Identify which cell holds the provided text, then report its (x, y) central coordinate. 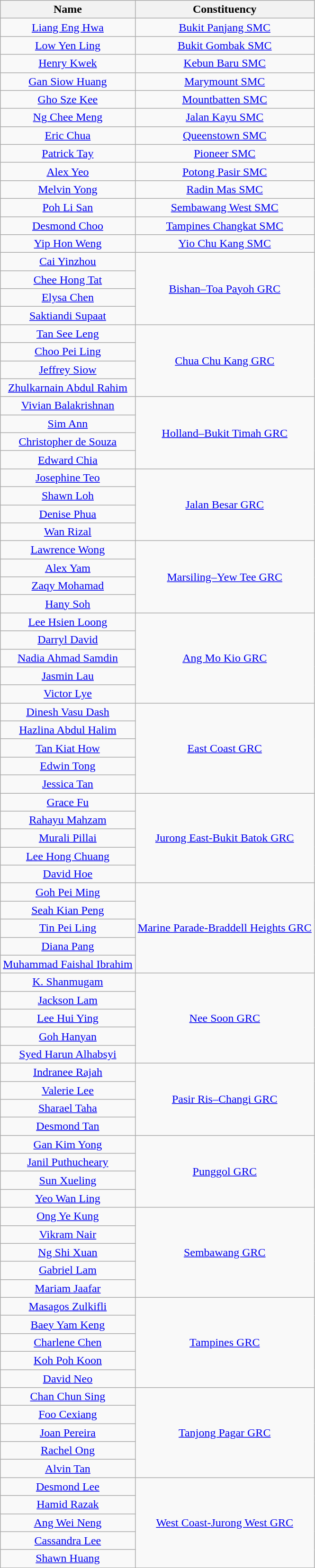
Alvin Tan (68, 1469)
Darryl David (68, 640)
Bukit Gombak SMC (225, 45)
Grace Fu (68, 802)
Jessica Tan (68, 784)
Melvin Yong (68, 189)
Foo Cexiang (68, 1415)
David Hoe (68, 874)
Zaqy Mohamad (68, 586)
Valerie Lee (68, 1090)
Mountbatten SMC (225, 99)
Murali Pillai (68, 838)
Kebun Baru SMC (225, 63)
Wan Rizal (68, 532)
Tin Pei Ling (68, 928)
Potong Pasir SMC (225, 171)
Gan Siow Huang (68, 81)
Zhulkarnain Abdul Rahim (68, 388)
Chan Chun Sing (68, 1397)
East Coast GRC (225, 748)
Alex Yam (68, 568)
Hamid Razak (68, 1505)
Low Yen Ling (68, 45)
Dinesh Vasu Dash (68, 712)
Jurong East-Bukit Batok GRC (225, 838)
Bukit Panjang SMC (225, 27)
Desmond Tan (68, 1126)
Liang Eng Hwa (68, 27)
Lee Hsien Loong (68, 622)
Tampines Changkat SMC (225, 226)
Shawn Huang (68, 1559)
David Neo (68, 1379)
Jasmin Lau (68, 676)
Lawrence Wong (68, 550)
Elysa Chen (68, 298)
Nee Soon GRC (225, 1018)
Patrick Tay (68, 153)
Mariam Jaafar (68, 1288)
Saktiandi Supaat (68, 316)
Holland–Bukit Timah GRC (225, 433)
Goh Pei Ming (68, 892)
Sembawang West SMC (225, 207)
Vikram Nair (68, 1234)
Marymount SMC (225, 81)
Cassandra Lee (68, 1541)
Chua Chu Kang GRC (225, 361)
Choo Pei Ling (68, 352)
Gabriel Lam (68, 1270)
Tan See Leng (68, 334)
Victor Lye (68, 694)
Ng Shi Xuan (68, 1252)
Pasir Ris–Changi GRC (225, 1099)
Alex Yeo (68, 171)
Ng Chee Meng (68, 117)
Ang Mo Kio GRC (225, 658)
Tanjong Pagar GRC (225, 1433)
Chee Hong Tat (68, 280)
Jalan Kayu SMC (225, 117)
Jeffrey Siow (68, 370)
Sharael Taha (68, 1108)
Sim Ann (68, 424)
West Coast-Jurong West GRC (225, 1523)
Marine Parade-Braddell Heights GRC (225, 928)
Pioneer SMC (225, 153)
Joan Pereira (68, 1433)
Tan Kiat How (68, 748)
Christopher de Souza (68, 442)
Hazlina Abdul Halim (68, 730)
Sun Xueling (68, 1180)
Constituency (225, 9)
Henry Kwek (68, 63)
Shawn Loh (68, 496)
Lee Hui Ying (68, 1018)
Punggol GRC (225, 1171)
Bishan–Toa Payoh GRC (225, 289)
Name (68, 9)
Masagos Zulkifli (68, 1306)
Seah Kian Peng (68, 910)
Yip Hon Weng (68, 244)
Nadia Ahmad Samdin (68, 658)
Rahayu Mahzam (68, 820)
Jalan Besar GRC (225, 505)
Eric Chua (68, 135)
Desmond Choo (68, 226)
Marsiling–Yew Tee GRC (225, 577)
Desmond Lee (68, 1487)
Cai Yinzhou (68, 262)
Tampines GRC (225, 1342)
Sembawang GRC (225, 1252)
Janil Puthucheary (68, 1162)
Gan Kim Yong (68, 1144)
Jackson Lam (68, 1000)
K. Shanmugam (68, 982)
Koh Poh Koon (68, 1360)
Yio Chu Kang SMC (225, 244)
Yeo Wan Ling (68, 1198)
Edwin Tong (68, 766)
Muhammad Faishal Ibrahim (68, 964)
Syed Harun Alhabsyi (68, 1054)
Ong Ye Kung (68, 1216)
Rachel Ong (68, 1451)
Lee Hong Chuang (68, 856)
Hany Soh (68, 604)
Ang Wei Neng (68, 1523)
Goh Hanyan (68, 1036)
Poh Li San (68, 207)
Radin Mas SMC (225, 189)
Gho Sze Kee (68, 99)
Baey Yam Keng (68, 1324)
Josephine Teo (68, 478)
Denise Phua (68, 514)
Charlene Chen (68, 1342)
Edward Chia (68, 460)
Indranee Rajah (68, 1072)
Vivian Balakrishnan (68, 406)
Queenstown SMC (225, 135)
Diana Pang (68, 946)
